Search for the cell housing the specified text and yield its (x, y) center coordinate. 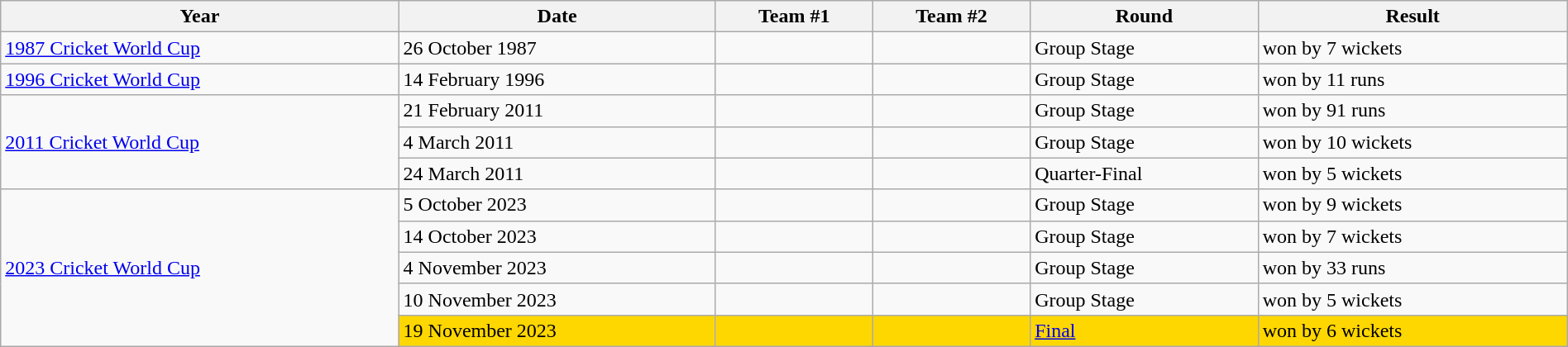
won by 10 wickets (1413, 142)
4 November 2023 (557, 268)
19 November 2023 (557, 330)
Year (200, 17)
won by 6 wickets (1413, 330)
2023 Cricket World Cup (200, 268)
2011 Cricket World Cup (200, 142)
5 October 2023 (557, 205)
Round (1145, 17)
won by 33 runs (1413, 268)
Result (1413, 17)
1987 Cricket World Cup (200, 48)
26 October 1987 (557, 48)
10 November 2023 (557, 299)
won by 11 runs (1413, 79)
Team #2 (951, 17)
24 March 2011 (557, 173)
Quarter-Final (1145, 173)
won by 91 runs (1413, 111)
Team #1 (794, 17)
1996 Cricket World Cup (200, 79)
Date (557, 17)
14 February 1996 (557, 79)
4 March 2011 (557, 142)
Final (1145, 330)
21 February 2011 (557, 111)
14 October 2023 (557, 236)
won by 9 wickets (1413, 205)
